Identify which cell holds the provided text, then report its [x, y] central coordinate. 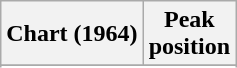
Peakposition [189, 34]
Chart (1964) [72, 34]
